For the text-containing cell, return its midpoint in (X, Y) coordinate format. 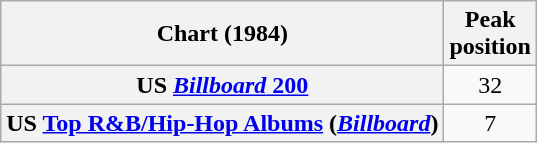
7 (490, 123)
Chart (1984) (222, 34)
US Billboard 200 (222, 85)
32 (490, 85)
US Top R&B/Hip-Hop Albums (Billboard) (222, 123)
Peakposition (490, 34)
